Detect which cell encompasses the target text, then output its [X, Y] center coordinate. 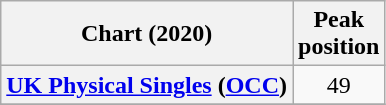
Peak position [338, 34]
49 [338, 85]
UK Physical Singles (OCC) [147, 85]
Chart (2020) [147, 34]
